Provide the [x, y] coordinate of the cell's center where the given text is located.  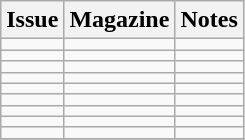
Issue [32, 20]
Magazine [120, 20]
Notes [209, 20]
